From the cell containing the given text, extract its center point as [X, Y] coordinate. 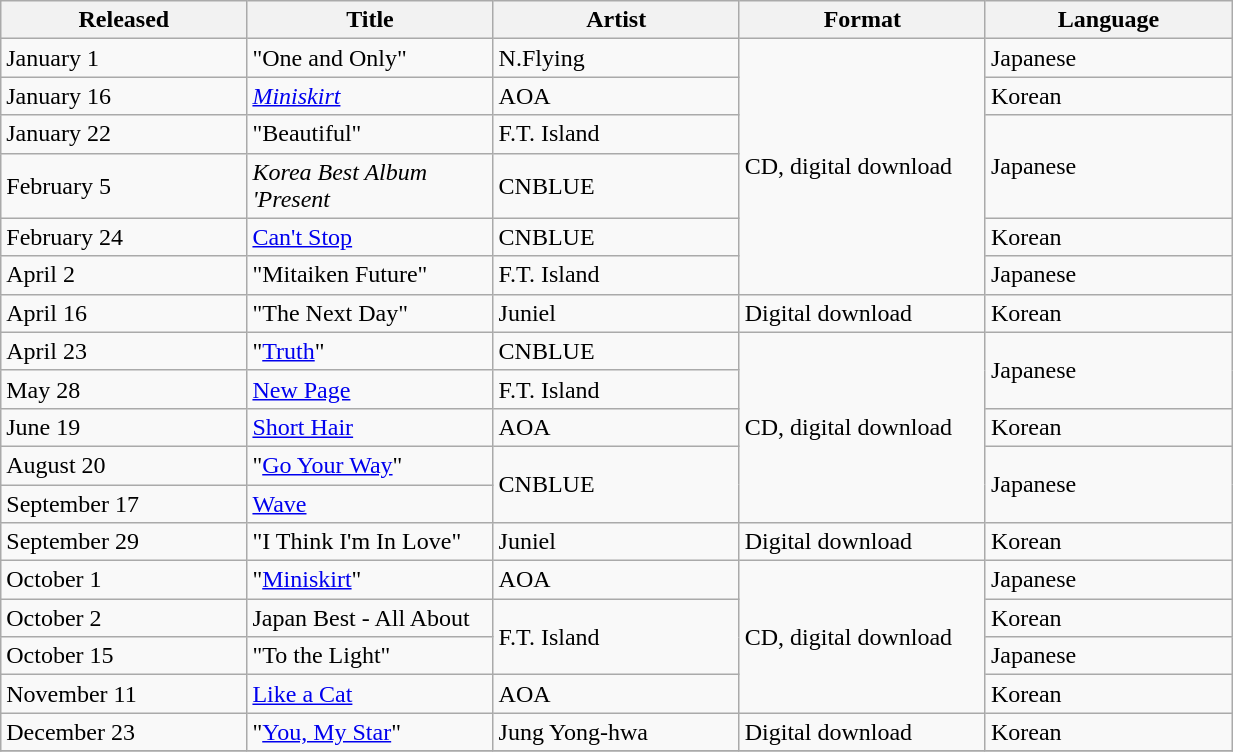
September 17 [124, 503]
Jung Yong-hwa [616, 732]
June 19 [124, 427]
January 22 [124, 134]
April 16 [124, 313]
Language [1108, 20]
Can't Stop [370, 237]
Title [370, 20]
April 2 [124, 275]
January 16 [124, 96]
October 1 [124, 580]
Short Hair [370, 427]
"Go Your Way" [370, 465]
Wave [370, 503]
Released [124, 20]
"Truth" [370, 351]
Japan Best - All About [370, 618]
"Mitaiken Future" [370, 275]
"Miniskirt" [370, 580]
February 5 [124, 186]
Artist [616, 20]
February 24 [124, 237]
May 28 [124, 389]
Like a Cat [370, 694]
"One and Only" [370, 58]
"The Next Day" [370, 313]
New Page [370, 389]
September 29 [124, 542]
Format [862, 20]
"Beautiful" [370, 134]
Miniskirt [370, 96]
April 23 [124, 351]
October 15 [124, 656]
"To the Light" [370, 656]
August 20 [124, 465]
Korea Best Album 'Present [370, 186]
N.Flying [616, 58]
December 23 [124, 732]
January 1 [124, 58]
"You, My Star" [370, 732]
November 11 [124, 694]
October 2 [124, 618]
"I Think I'm In Love" [370, 542]
